Return [X, Y] of the center of cell containing provided text 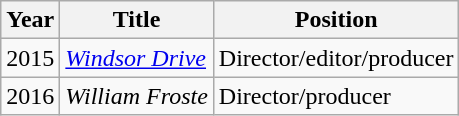
2015 [30, 58]
Windsor Drive [137, 58]
William Froste [137, 96]
Director/producer [336, 96]
2016 [30, 96]
Year [30, 20]
Position [336, 20]
Title [137, 20]
Director/editor/producer [336, 58]
